Find where the given text appears and provide that cell's center as [x, y] coordinate. 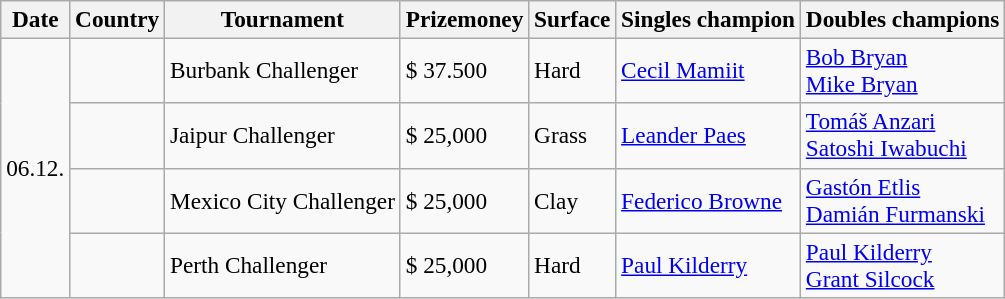
Tomáš Anzari Satoshi Iwabuchi [902, 136]
Singles champion [708, 19]
Burbank Challenger [283, 70]
Federico Browne [708, 200]
Tournament [283, 19]
Prizemoney [464, 19]
$ 37.500 [464, 70]
06.12. [36, 168]
Jaipur Challenger [283, 136]
Country [118, 19]
Mexico City Challenger [283, 200]
Gastón Etlis Damián Furmanski [902, 200]
Clay [572, 200]
Date [36, 19]
Doubles champions [902, 19]
Perth Challenger [283, 264]
Leander Paes [708, 136]
Paul Kilderry Grant Silcock [902, 264]
Bob Bryan Mike Bryan [902, 70]
Paul Kilderry [708, 264]
Cecil Mamiit [708, 70]
Surface [572, 19]
Grass [572, 136]
